For the text-containing cell, return its midpoint in [X, Y] coordinate format. 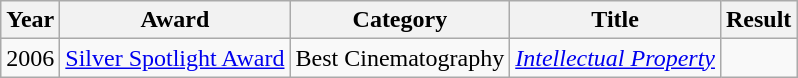
Silver Spotlight Award [175, 58]
Result [758, 20]
Year [30, 20]
Intellectual Property [616, 58]
Title [616, 20]
Category [400, 20]
2006 [30, 58]
Award [175, 20]
Best Cinematography [400, 58]
